Return the (X, Y) coordinate for the center point of the cell that contains the specified text.  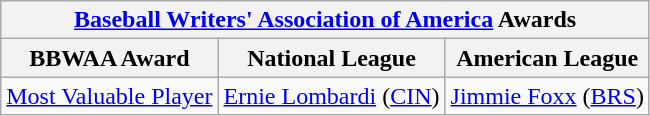
Jimmie Foxx (BRS) (547, 96)
BBWAA Award (110, 58)
Most Valuable Player (110, 96)
Ernie Lombardi (CIN) (332, 96)
National League (332, 58)
Baseball Writers' Association of America Awards (326, 20)
American League (547, 58)
